Detect which cell encompasses the target text, then output its [x, y] center coordinate. 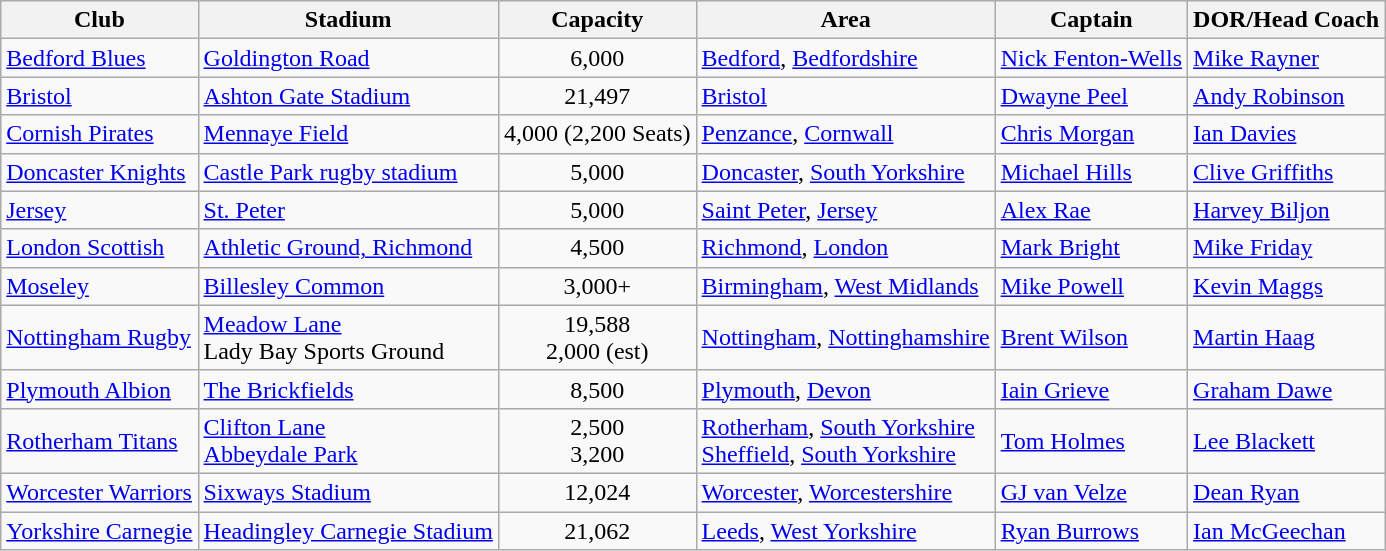
Yorkshire Carnegie [100, 531]
GJ van Velze [1091, 492]
St. Peter [348, 210]
Penzance, Cornwall [846, 134]
Clifton LaneAbbeydale Park [348, 440]
The Brickfields [348, 389]
Jersey [100, 210]
Club [100, 20]
Ian Davies [1286, 134]
Sixways Stadium [348, 492]
2,5003,200 [597, 440]
Doncaster Knights [100, 172]
Athletic Ground, Richmond [348, 248]
Moseley [100, 286]
Ryan Burrows [1091, 531]
Alex Rae [1091, 210]
Stadium [348, 20]
Cornish Pirates [100, 134]
Bedford Blues [100, 58]
Tom Holmes [1091, 440]
Richmond, London [846, 248]
Area [846, 20]
Headingley Carnegie Stadium [348, 531]
Michael Hills [1091, 172]
Mennaye Field [348, 134]
Capacity [597, 20]
Chris Morgan [1091, 134]
Plymouth, Devon [846, 389]
Billesley Common [348, 286]
Leeds, West Yorkshire [846, 531]
21,497 [597, 96]
Kevin Maggs [1286, 286]
Bedford, Bedfordshire [846, 58]
Nick Fenton-Wells [1091, 58]
Dwayne Peel [1091, 96]
Birmingham, West Midlands [846, 286]
Graham Dawe [1286, 389]
Saint Peter, Jersey [846, 210]
Meadow LaneLady Bay Sports Ground [348, 338]
Rotherham, South YorkshireSheffield, South Yorkshire [846, 440]
21,062 [597, 531]
12,024 [597, 492]
Martin Haag [1286, 338]
Castle Park rugby stadium [348, 172]
Mike Rayner [1286, 58]
Clive Griffiths [1286, 172]
Mike Friday [1286, 248]
Nottingham, Nottinghamshire [846, 338]
Worcester, Worcestershire [846, 492]
Goldington Road [348, 58]
Ashton Gate Stadium [348, 96]
Mike Powell [1091, 286]
Nottingham Rugby [100, 338]
8,500 [597, 389]
Harvey Biljon [1286, 210]
19,5882,000 (est) [597, 338]
London Scottish [100, 248]
Plymouth Albion [100, 389]
3,000+ [597, 286]
6,000 [597, 58]
Ian McGeechan [1286, 531]
DOR/Head Coach [1286, 20]
Rotherham Titans [100, 440]
4,000 (2,200 Seats) [597, 134]
Lee Blackett [1286, 440]
Mark Bright [1091, 248]
Iain Grieve [1091, 389]
4,500 [597, 248]
Worcester Warriors [100, 492]
Brent Wilson [1091, 338]
Captain [1091, 20]
Doncaster, South Yorkshire [846, 172]
Dean Ryan [1286, 492]
Andy Robinson [1286, 96]
